Determine the [x, y] coordinate at the center of the cell enclosing the given text.  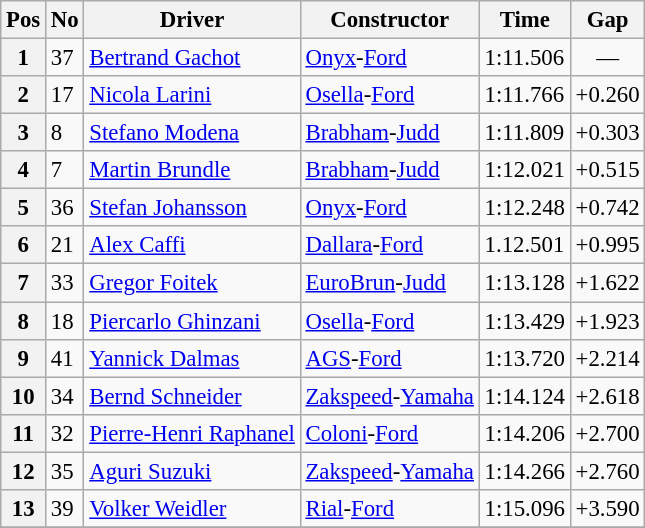
EuroBrun-Judd [390, 283]
6 [24, 245]
Volker Weidler [192, 509]
+0.303 [608, 133]
1:13.720 [524, 358]
Martin Brundle [192, 170]
18 [65, 321]
Bernd Schneider [192, 396]
AGS-Ford [390, 358]
1:14.266 [524, 471]
Yannick Dalmas [192, 358]
37 [65, 58]
Piercarlo Ghinzani [192, 321]
— [608, 58]
Constructor [390, 20]
+3.590 [608, 509]
Pierre-Henri Raphanel [192, 433]
1:15.096 [524, 509]
Nicola Larini [192, 95]
12 [24, 471]
10 [24, 396]
+0.742 [608, 208]
1:14.124 [524, 396]
32 [65, 433]
41 [65, 358]
36 [65, 208]
+0.260 [608, 95]
13 [24, 509]
Rial-Ford [390, 509]
No [65, 20]
34 [65, 396]
11 [24, 433]
Pos [24, 20]
9 [24, 358]
+1.622 [608, 283]
Gap [608, 20]
1:13.429 [524, 321]
Coloni-Ford [390, 433]
Alex Caffi [192, 245]
+2.700 [608, 433]
Aguri Suzuki [192, 471]
1:12.021 [524, 170]
+2.618 [608, 396]
21 [65, 245]
4 [24, 170]
+2.214 [608, 358]
+0.995 [608, 245]
Dallara-Ford [390, 245]
Time [524, 20]
Gregor Foitek [192, 283]
Bertrand Gachot [192, 58]
Stefan Johansson [192, 208]
35 [65, 471]
1:11.766 [524, 95]
+1.923 [608, 321]
1 [24, 58]
1:11.809 [524, 133]
1:14.206 [524, 433]
1:11.506 [524, 58]
17 [65, 95]
1:13.128 [524, 283]
1:12.248 [524, 208]
5 [24, 208]
39 [65, 509]
2 [24, 95]
3 [24, 133]
Driver [192, 20]
1.12.501 [524, 245]
+0.515 [608, 170]
Stefano Modena [192, 133]
33 [65, 283]
+2.760 [608, 471]
